Search for the cell housing the specified text and yield its (x, y) center coordinate. 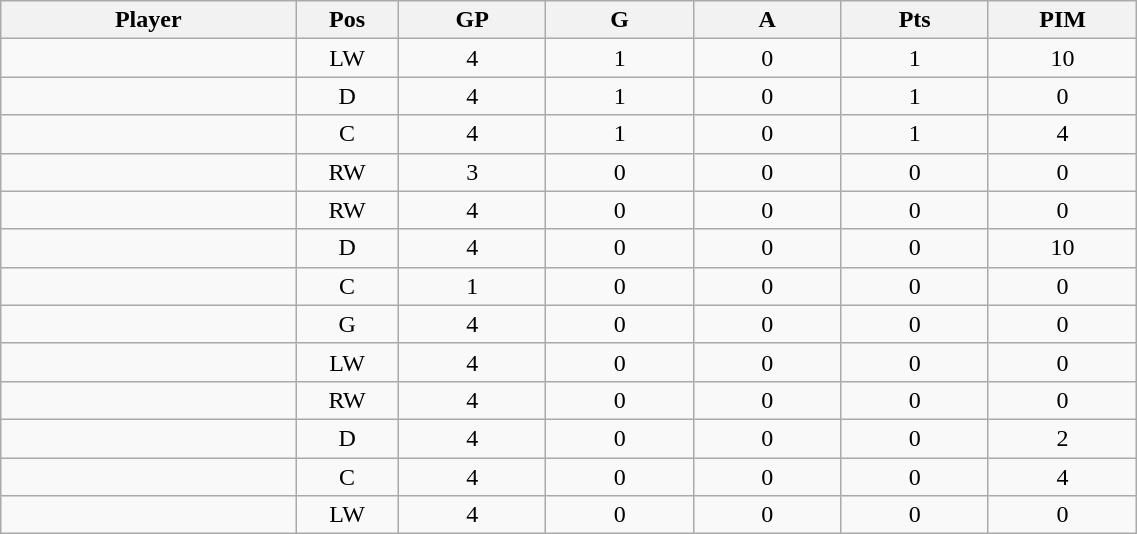
A (766, 20)
2 (1062, 438)
Pos (348, 20)
PIM (1062, 20)
Player (148, 20)
GP (472, 20)
3 (472, 172)
Pts (914, 20)
